Identify which cell holds the provided text, then report its [x, y] central coordinate. 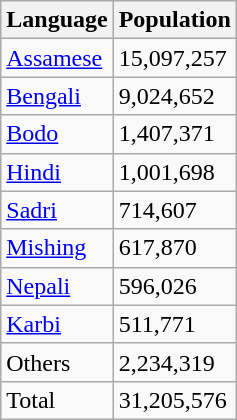
Nepali [57, 286]
Total [57, 400]
1,407,371 [174, 134]
31,205,576 [174, 400]
Mishing [57, 248]
9,024,652 [174, 96]
Bengali [57, 96]
Population [174, 20]
15,097,257 [174, 58]
714,607 [174, 210]
Language [57, 20]
Bodo [57, 134]
617,870 [174, 248]
1,001,698 [174, 172]
511,771 [174, 324]
Sadri [57, 210]
596,026 [174, 286]
2,234,319 [174, 362]
Karbi [57, 324]
Assamese [57, 58]
Hindi [57, 172]
Others [57, 362]
